Output the (X, Y) coordinate of the center of the cell containing the given text.  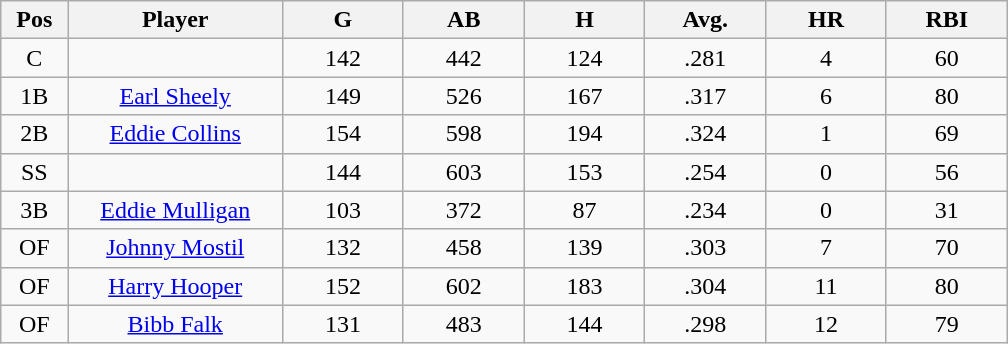
C (34, 58)
.254 (706, 172)
153 (584, 172)
.324 (706, 134)
483 (464, 324)
3B (34, 210)
149 (344, 96)
.298 (706, 324)
372 (464, 210)
154 (344, 134)
1 (826, 134)
SS (34, 172)
.304 (706, 286)
598 (464, 134)
194 (584, 134)
.303 (706, 248)
11 (826, 286)
Johnny Mostil (176, 248)
12 (826, 324)
1B (34, 96)
139 (584, 248)
7 (826, 248)
70 (946, 248)
60 (946, 58)
.281 (706, 58)
AB (464, 20)
602 (464, 286)
603 (464, 172)
69 (946, 134)
132 (344, 248)
6 (826, 96)
Harry Hooper (176, 286)
G (344, 20)
458 (464, 248)
2B (34, 134)
79 (946, 324)
.317 (706, 96)
.234 (706, 210)
Eddie Mulligan (176, 210)
124 (584, 58)
Earl Sheely (176, 96)
Eddie Collins (176, 134)
87 (584, 210)
H (584, 20)
31 (946, 210)
131 (344, 324)
4 (826, 58)
152 (344, 286)
442 (464, 58)
103 (344, 210)
Avg. (706, 20)
HR (826, 20)
Player (176, 20)
RBI (946, 20)
167 (584, 96)
526 (464, 96)
56 (946, 172)
Bibb Falk (176, 324)
Pos (34, 20)
142 (344, 58)
183 (584, 286)
